Extract the (x, y) coordinate from the center of the cell holding the provided text.  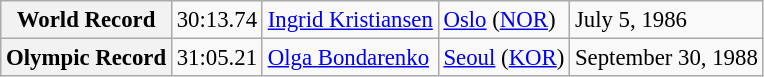
Ingrid Kristiansen (350, 20)
31:05.21 (216, 58)
September 30, 1988 (666, 58)
Olympic Record (86, 58)
Seoul (KOR) (504, 58)
Oslo (NOR) (504, 20)
30:13.74 (216, 20)
Olga Bondarenko (350, 58)
July 5, 1986 (666, 20)
World Record (86, 20)
